Return [x, y] of the center of cell containing provided text 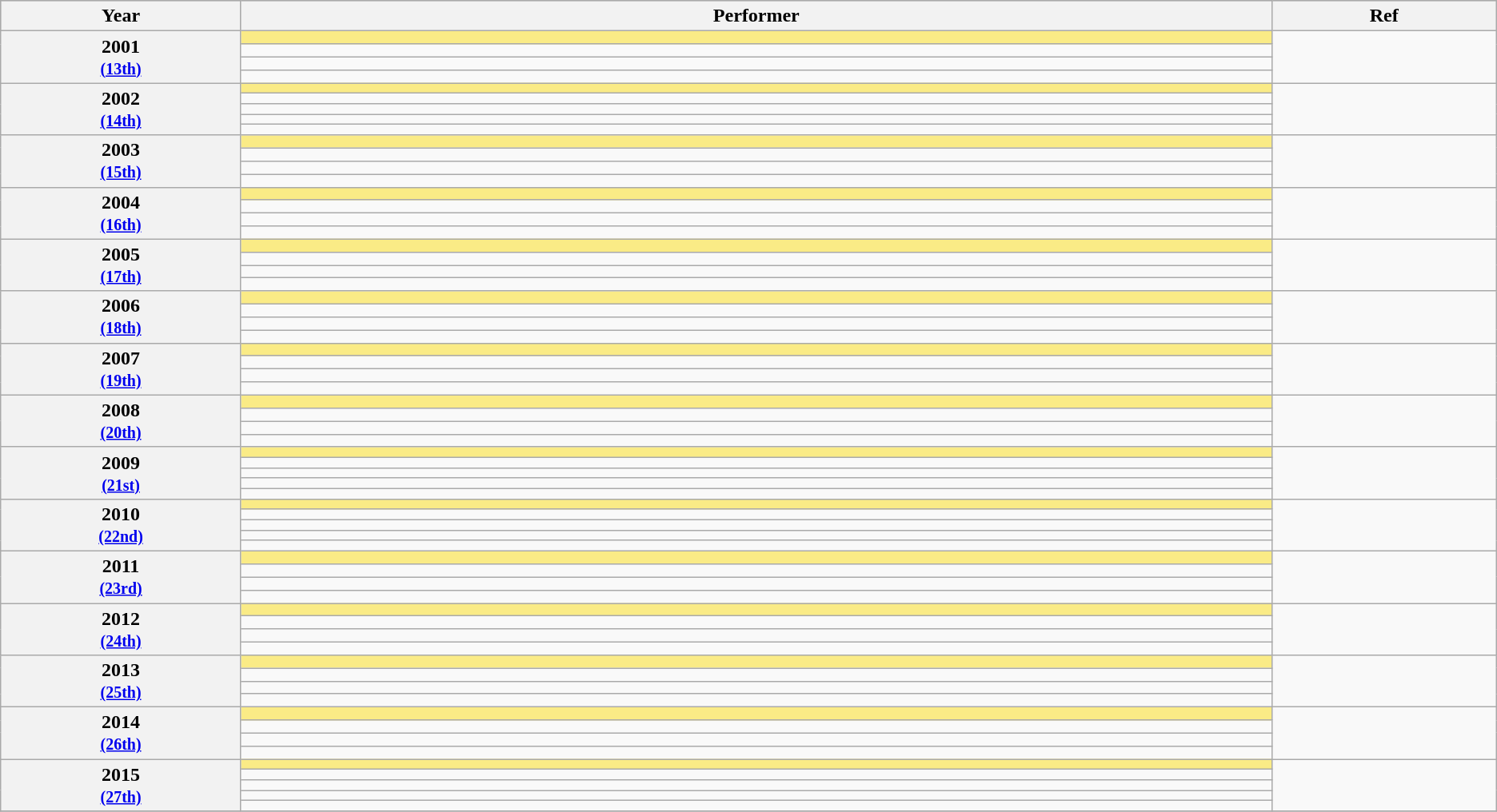
2004 (16th) [122, 213]
2010 (22nd) [122, 524]
2011 (23rd) [122, 577]
2005 (17th) [122, 265]
2006 (18th) [122, 316]
2013 (25th) [122, 681]
2008 (20th) [122, 420]
2007 (19th) [122, 369]
Year [122, 16]
2015 (27th) [122, 785]
Ref [1383, 16]
2014 (26th) [122, 734]
2001 (13th) [122, 58]
2003 (15th) [122, 161]
2012 (24th) [122, 628]
Performer [756, 16]
2009 (21st) [122, 473]
2002 (14th) [122, 109]
